From the cell containing the given text, extract its center point as (x, y) coordinate. 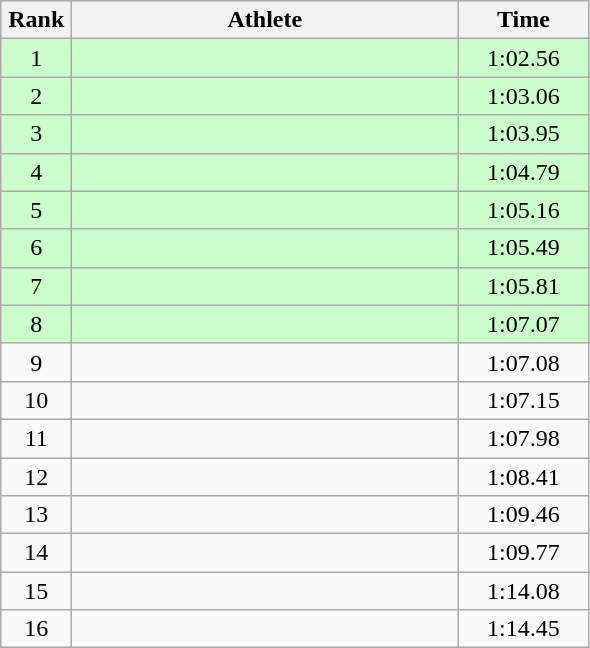
1:05.81 (524, 286)
16 (36, 629)
4 (36, 172)
1:07.98 (524, 438)
11 (36, 438)
7 (36, 286)
Athlete (265, 20)
1:03.06 (524, 96)
1:09.77 (524, 553)
6 (36, 248)
1:09.46 (524, 515)
13 (36, 515)
Time (524, 20)
10 (36, 400)
14 (36, 553)
Rank (36, 20)
1:14.45 (524, 629)
1:04.79 (524, 172)
1:02.56 (524, 58)
1:07.07 (524, 324)
15 (36, 591)
5 (36, 210)
1:14.08 (524, 591)
8 (36, 324)
12 (36, 477)
1:05.49 (524, 248)
3 (36, 134)
1:03.95 (524, 134)
1:07.15 (524, 400)
1:08.41 (524, 477)
1 (36, 58)
2 (36, 96)
1:05.16 (524, 210)
1:07.08 (524, 362)
9 (36, 362)
